Search for the cell housing the specified text and yield its [X, Y] center coordinate. 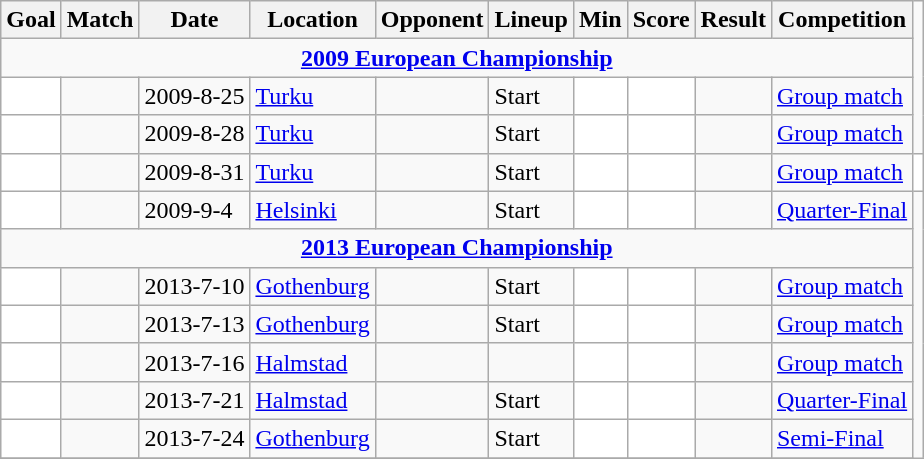
Match [100, 20]
Lineup [531, 20]
Date [194, 20]
2013-7-10 [194, 286]
2009-8-25 [194, 96]
2009-8-28 [194, 134]
Competition [842, 20]
Location [312, 20]
2013-7-21 [194, 400]
Score [661, 20]
2009-9-4 [194, 210]
Helsinki [312, 210]
Goal [31, 20]
2009-8-31 [194, 172]
Min [600, 20]
2013-7-16 [194, 362]
Result [733, 20]
2009 European Championship [457, 58]
2013 European Championship [457, 248]
Semi-Final [842, 438]
2013-7-24 [194, 438]
2013-7-13 [194, 324]
Opponent [432, 20]
